From the cell containing the given text, extract its center point as (X, Y) coordinate. 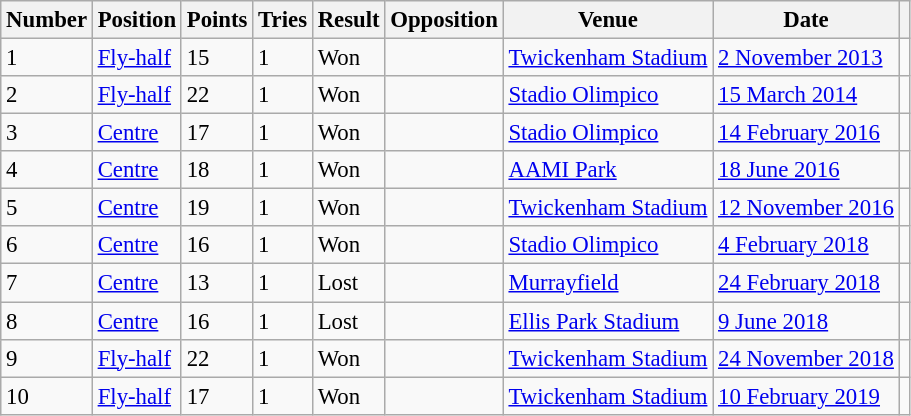
AAMI Park (608, 170)
18 (216, 170)
Points (216, 20)
15 (216, 58)
4 (47, 170)
15 March 2014 (806, 95)
10 February 2019 (806, 396)
6 (47, 245)
4 February 2018 (806, 245)
Opposition (444, 20)
Murrayfield (608, 283)
Venue (608, 20)
Number (47, 20)
Tries (283, 20)
Position (136, 20)
14 February 2016 (806, 133)
13 (216, 283)
12 November 2016 (806, 208)
9 June 2018 (806, 321)
Result (348, 20)
2 (47, 95)
18 June 2016 (806, 170)
19 (216, 208)
5 (47, 208)
9 (47, 358)
8 (47, 321)
3 (47, 133)
2 November 2013 (806, 58)
24 November 2018 (806, 358)
24 February 2018 (806, 283)
7 (47, 283)
Date (806, 20)
Ellis Park Stadium (608, 321)
10 (47, 396)
